Return the [X, Y] coordinate for the center point of the cell that contains the specified text.  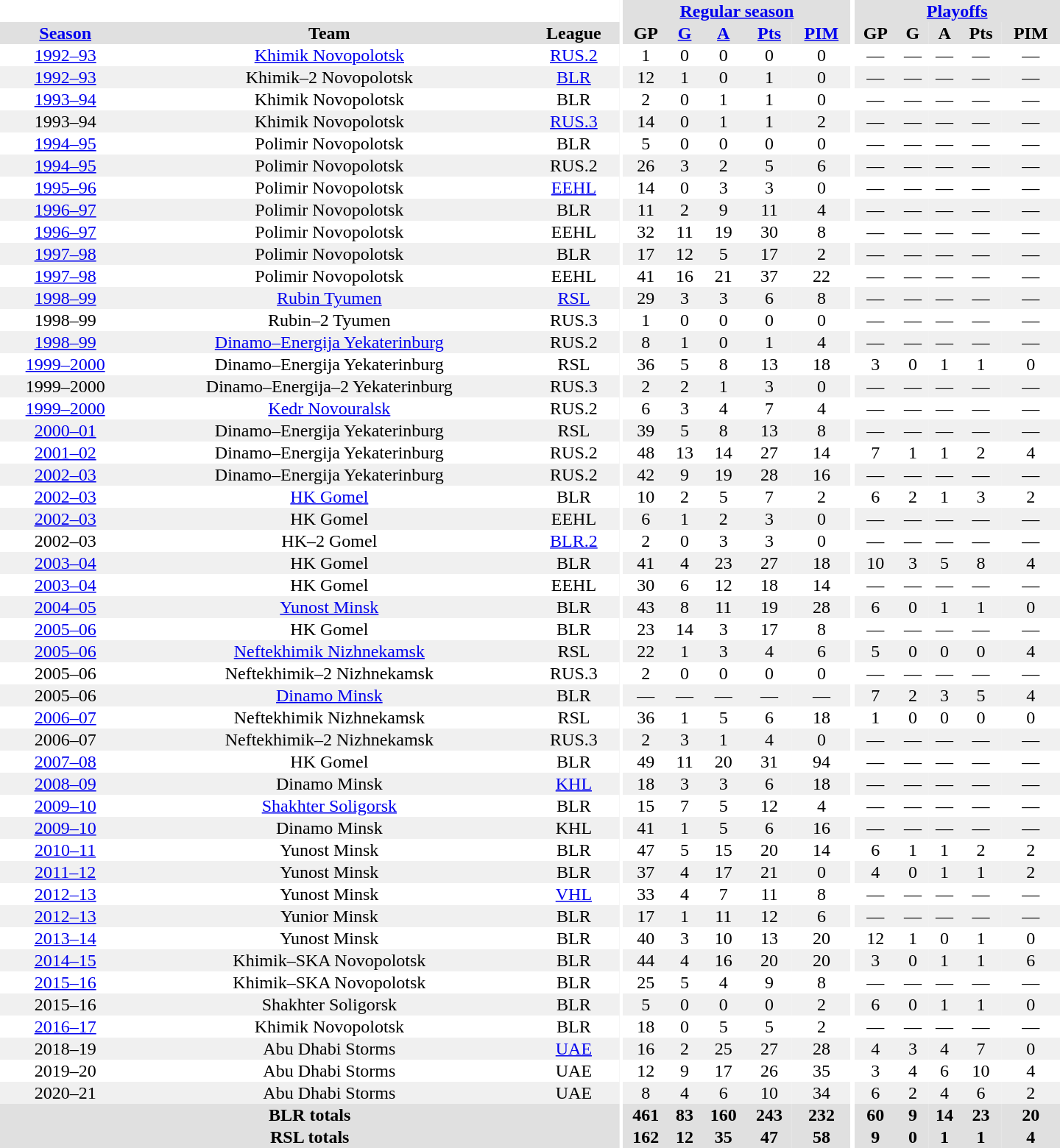
Team [329, 33]
58 [821, 1137]
31 [769, 762]
2004–05 [65, 607]
29 [646, 298]
232 [821, 1115]
94 [821, 762]
2018–19 [65, 1049]
2013–14 [65, 938]
162 [646, 1137]
44 [646, 960]
461 [646, 1115]
43 [646, 607]
BLR totals [309, 1115]
83 [685, 1115]
2020–21 [65, 1093]
Rubin Tyumen [329, 298]
Khimik–2 Novopolotsk [329, 77]
60 [875, 1115]
32 [646, 232]
Rubin–2 Tyumen [329, 320]
Yunior Minsk [329, 916]
2001–02 [65, 453]
2010–11 [65, 850]
2008–09 [65, 784]
RSL totals [309, 1137]
HK–2 Gomel [329, 541]
Playoffs [957, 11]
1995–96 [65, 188]
42 [646, 475]
40 [646, 938]
34 [821, 1093]
2007–08 [65, 762]
49 [646, 762]
VHL [573, 894]
Regular season [736, 11]
Kedr Novouralsk [329, 408]
2000–01 [65, 431]
2016–17 [65, 1027]
League [573, 33]
48 [646, 453]
2014–15 [65, 960]
Dinamo–Energija–2 Yekaterinburg [329, 386]
Season [65, 33]
2011–12 [65, 872]
243 [769, 1115]
33 [646, 894]
160 [724, 1115]
2019–20 [65, 1071]
39 [646, 431]
BLR.2 [573, 541]
